Return the (X, Y) coordinate for the center point of the cell that contains the specified text.  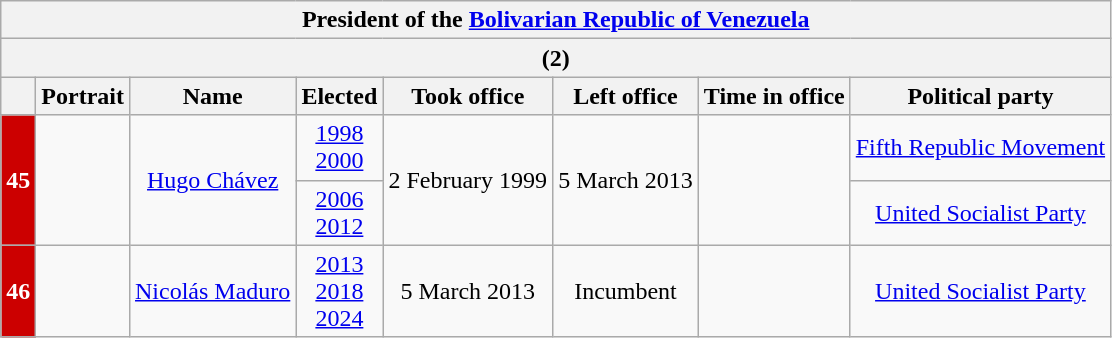
201320182024 (340, 291)
2 February 1999 (468, 180)
19982000 (340, 148)
Hugo Chávez (212, 180)
Nicolás Maduro (212, 291)
Left office (626, 96)
Portrait (83, 96)
Elected (340, 96)
Political party (980, 96)
Fifth Republic Movement (980, 148)
Time in office (774, 96)
President of the Bolivarian Republic of Venezuela (556, 20)
46 (18, 291)
20062012 (340, 212)
Took office (468, 96)
45 (18, 180)
Incumbent (626, 291)
(2) (556, 58)
Name (212, 96)
